Extract the (X, Y) coordinate from the center of the cell holding the provided text.  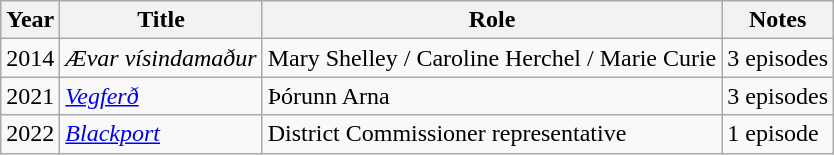
District Commissioner representative (492, 134)
1 episode (778, 134)
2014 (30, 58)
Ævar vísindamaður (161, 58)
Title (161, 20)
Þórunn Arna (492, 96)
2021 (30, 96)
Blackport (161, 134)
Mary Shelley / Caroline Herchel / Marie Curie (492, 58)
Role (492, 20)
Vegferð (161, 96)
2022 (30, 134)
Notes (778, 20)
Year (30, 20)
